Extract the (x, y) coordinate from the center of the cell holding the provided text.  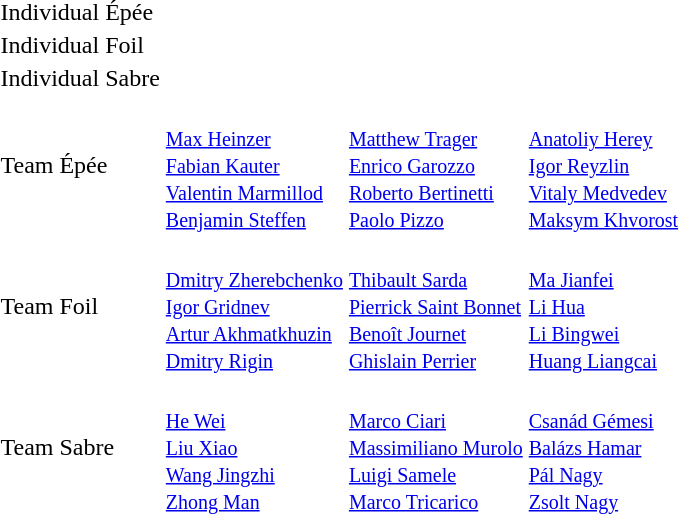
Dmitry ZherebchenkoIgor GridnevArtur AkhmatkhuzinDmitry Rigin (254, 306)
Matthew Trager Enrico GarozzoRoberto Bertinetti Paolo Pizzo (436, 165)
Ma JianfeiLi HuaLi BingweiHuang Liangcai (603, 306)
Thibault Sarda Pierrick Saint BonnetBenoît Journet Ghislain Perrier (436, 306)
Anatoliy Herey Igor Reyzlin Vitaly MedvedevMaksym Khvorost (603, 165)
Max HeinzerFabian KauterValentin MarmillodBenjamin Steffen (254, 165)
